Return the (X, Y) coordinate for the center point of the cell that contains the specified text.  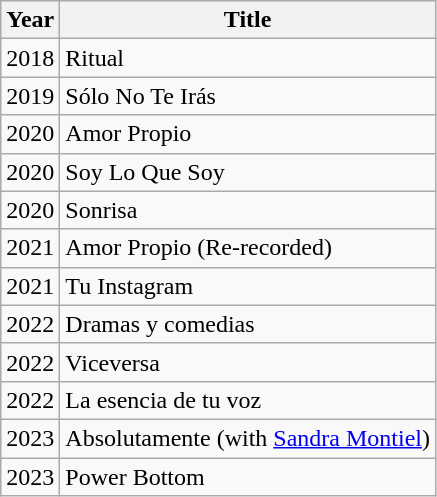
Title (248, 20)
Amor Propio (248, 134)
Absolutamente (with Sandra Montiel) (248, 438)
2018 (30, 58)
Year (30, 20)
La esencia de tu voz (248, 400)
Amor Propio (Re-recorded) (248, 248)
Tu Instagram (248, 286)
Sólo No Te Irás (248, 96)
Viceversa (248, 362)
Ritual (248, 58)
2019 (30, 96)
Power Bottom (248, 477)
Dramas y comedias (248, 324)
Sonrisa (248, 210)
Soy Lo Que Soy (248, 172)
